Pinpoint the cell where the given text exists, returning its [X, Y] midpoint coordinate. 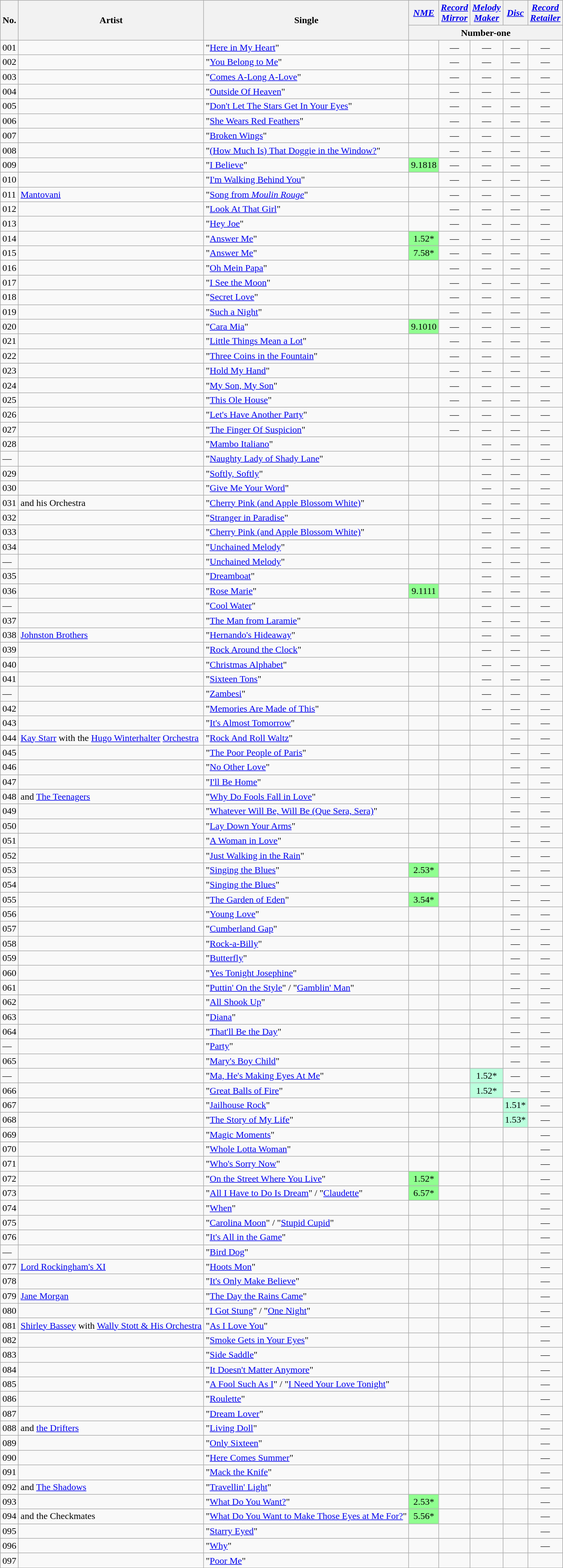
"Let's Have Another Party" [307, 414]
068 [9, 1120]
"Stranger in Paradise" [307, 518]
MelodyMaker [487, 13]
"Butterfly" [307, 958]
056 [9, 914]
Number-one [486, 33]
003 [9, 77]
023 [9, 370]
"The Day the Rains Came" [307, 1296]
"Just Walking in the Rain" [307, 855]
"It Doesn't Matter Anymore" [307, 1370]
"Only Sixteen" [307, 1443]
"On the Street Where You Live" [307, 1179]
"Why Do Fools Fall in Love" [307, 797]
"Three Coins in the Fountain" [307, 356]
085 [9, 1384]
041 [9, 679]
"I See the Moon" [307, 282]
033 [9, 532]
086 [9, 1399]
063 [9, 1017]
064 [9, 1032]
065 [9, 1061]
"Oh Mein Papa" [307, 268]
002 [9, 62]
082 [9, 1340]
044 [9, 738]
031 [9, 503]
Mantovani [111, 194]
"The Garden of Eden" [307, 900]
"No Other Love" [307, 767]
"The Man from Laramie" [307, 620]
"Hoots Mon" [307, 1267]
"Travellin' Light" [307, 1487]
"Song from Moulin Rouge" [307, 194]
096 [9, 1546]
"Carolina Moon" / "Stupid Cupid" [307, 1223]
RecordRetailer [545, 13]
"All I Have to Do Is Dream" / "Claudette" [307, 1193]
"Rock-a-Billy" [307, 944]
079 [9, 1296]
"When" [307, 1208]
1.53* [515, 1120]
043 [9, 723]
9.1111 [424, 591]
027 [9, 430]
"Rose Marie" [307, 591]
"Naughty Lady of Shady Lane" [307, 459]
"Poor Me" [307, 1560]
026 [9, 414]
089 [9, 1443]
081 [9, 1325]
"Here in My Heart" [307, 47]
"Magic Moments" [307, 1134]
"Whatever Will Be, Will Be (Que Sera, Sera)" [307, 811]
"Secret Love" [307, 297]
Jane Morgan [111, 1296]
"Diana" [307, 1017]
084 [9, 1370]
"The Poor People of Paris" [307, 753]
048 [9, 797]
091 [9, 1472]
"Cool Water" [307, 606]
015 [9, 253]
"Cara Mia" [307, 326]
"Don't Let The Stars Get In Your Eyes" [307, 106]
075 [9, 1223]
035 [9, 576]
"A Fool Such As I" / "I Need Your Love Tonight" [307, 1384]
"It's Almost Tomorrow" [307, 723]
004 [9, 91]
"Hold My Hand" [307, 370]
001 [9, 47]
"What Do You Want?" [307, 1502]
025 [9, 400]
076 [9, 1237]
"Starry Eyed" [307, 1531]
092 [9, 1487]
058 [9, 944]
090 [9, 1458]
"This Ole House" [307, 400]
"I'm Walking Behind You" [307, 179]
059 [9, 958]
"Great Balls of Fire" [307, 1090]
"It's Only Make Believe" [307, 1281]
074 [9, 1208]
"The Finger Of Suspicion" [307, 430]
046 [9, 767]
"As I Love You" [307, 1325]
"Hernando's Hideaway" [307, 635]
"It's All in the Game" [307, 1237]
095 [9, 1531]
069 [9, 1134]
007 [9, 135]
062 [9, 1002]
"Bird Dog" [307, 1252]
"All Shook Up" [307, 1002]
"(How Much Is) That Doggie in the Window?" [307, 150]
"Lay Down Your Arms" [307, 826]
061 [9, 988]
036 [9, 591]
"Party" [307, 1046]
Disc [515, 13]
"Rock And Roll Waltz" [307, 738]
013 [9, 224]
020 [9, 326]
7.58* [424, 253]
018 [9, 297]
Single [307, 20]
"Memories Are Made of This" [307, 709]
"Roulette" [307, 1399]
and The Shadows [111, 1487]
"I Believe" [307, 165]
022 [9, 356]
037 [9, 620]
"Christmas Alphabet" [307, 664]
006 [9, 121]
"Who's Sorry Now" [307, 1164]
"Here Comes Summer" [307, 1458]
3.54* [424, 900]
009 [9, 165]
No. [9, 20]
"Whole Lotta Woman" [307, 1149]
9.1010 [424, 326]
"Why" [307, 1546]
021 [9, 341]
005 [9, 106]
077 [9, 1267]
"Yes Tonight Josephine" [307, 973]
087 [9, 1414]
055 [9, 900]
"Such a Night" [307, 312]
"I Got Stung" / "One Night" [307, 1311]
050 [9, 826]
"Broken Wings" [307, 135]
5.56* [424, 1516]
012 [9, 209]
019 [9, 312]
088 [9, 1428]
"Living Doll" [307, 1428]
"Dreamboat" [307, 576]
"Jailhouse Rock" [307, 1105]
060 [9, 973]
and his Orchestra [111, 503]
024 [9, 385]
"Mack the Knife" [307, 1472]
"I'll Be Home" [307, 782]
"That'll Be the Day" [307, 1032]
"Side Saddle" [307, 1355]
"Mary's Boy Child" [307, 1061]
083 [9, 1355]
039 [9, 650]
014 [9, 238]
040 [9, 664]
070 [9, 1149]
and the Checkmates [111, 1516]
"Zambesi" [307, 694]
"My Son, My Son" [307, 385]
030 [9, 488]
"Look At That Girl" [307, 209]
and the Drifters [111, 1428]
011 [9, 194]
6.57* [424, 1193]
Artist [111, 20]
"Give Me Your Word" [307, 488]
066 [9, 1090]
"Hey Joe" [307, 224]
"Puttin' On the Style" / "Gamblin' Man" [307, 988]
073 [9, 1193]
"Smoke Gets in Your Eyes" [307, 1340]
016 [9, 268]
045 [9, 753]
057 [9, 929]
078 [9, 1281]
1.51* [515, 1105]
"Softly, Softly" [307, 474]
008 [9, 150]
049 [9, 811]
"Comes A-Long A-Love" [307, 77]
029 [9, 474]
010 [9, 179]
"Dream Lover" [307, 1414]
080 [9, 1311]
017 [9, 282]
"Cumberland Gap" [307, 929]
and The Teenagers [111, 797]
032 [9, 518]
"Rock Around the Clock" [307, 650]
097 [9, 1560]
"Outside Of Heaven" [307, 91]
Shirley Bassey with Wally Stott & His Orchestra [111, 1325]
051 [9, 841]
042 [9, 709]
072 [9, 1179]
"She Wears Red Feathers" [307, 121]
9.1818 [424, 165]
028 [9, 444]
094 [9, 1516]
054 [9, 885]
NME [424, 13]
052 [9, 855]
"You Belong to Me" [307, 62]
"Little Things Mean a Lot" [307, 341]
053 [9, 870]
"Ma, He's Making Eyes At Me" [307, 1076]
RecordMirror [454, 13]
034 [9, 547]
Kay Starr with the Hugo Winterhalter Orchestra [111, 738]
Johnston Brothers [111, 635]
"A Woman in Love" [307, 841]
093 [9, 1502]
"Mambo Italiano" [307, 444]
067 [9, 1105]
"The Story of My Life" [307, 1120]
047 [9, 782]
"Sixteen Tons" [307, 679]
"Young Love" [307, 914]
071 [9, 1164]
Lord Rockingham's XI [111, 1267]
038 [9, 635]
"What Do You Want to Make Those Eyes at Me For?" [307, 1516]
